Find where the given text appears and provide that cell's center as [X, Y] coordinate. 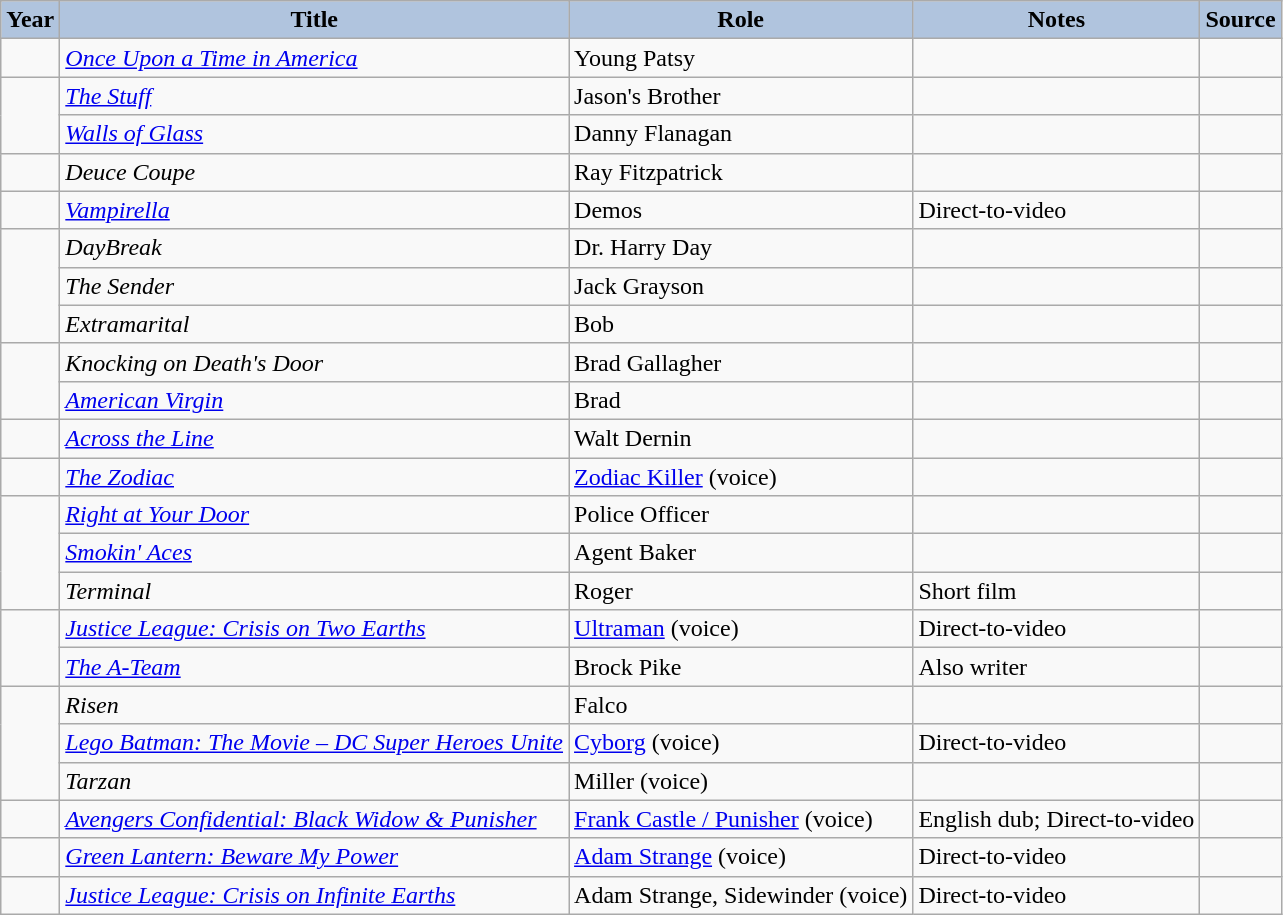
DayBreak [314, 248]
Ultraman (voice) [741, 629]
The Sender [314, 286]
Danny Flanagan [741, 134]
Extramarital [314, 324]
Notes [1056, 20]
Agent Baker [741, 553]
Young Patsy [741, 58]
Deuce Coupe [314, 172]
Knocking on Death's Door [314, 362]
Also writer [1056, 667]
Source [1240, 20]
Adam Strange (voice) [741, 857]
Falco [741, 705]
Lego Batman: The Movie – DC Super Heroes Unite [314, 743]
Brad [741, 400]
Demos [741, 210]
Title [314, 20]
Ray Fitzpatrick [741, 172]
Risen [314, 705]
Justice League: Crisis on Two Earths [314, 629]
Green Lantern: Beware My Power [314, 857]
The Stuff [314, 96]
Once Upon a Time in America [314, 58]
Year [30, 20]
Frank Castle / Punisher (voice) [741, 819]
Tarzan [314, 781]
Walt Dernin [741, 438]
Smokin' Aces [314, 553]
Police Officer [741, 515]
Dr. Harry Day [741, 248]
The Zodiac [314, 477]
Right at Your Door [314, 515]
Cyborg (voice) [741, 743]
Vampirella [314, 210]
Roger [741, 591]
Justice League: Crisis on Infinite Earths [314, 895]
Across the Line [314, 438]
Role [741, 20]
Bob [741, 324]
Walls of Glass [314, 134]
English dub; Direct-to-video [1056, 819]
American Virgin [314, 400]
Adam Strange, Sidewinder (voice) [741, 895]
The A-Team [314, 667]
Avengers Confidential: Black Widow & Punisher [314, 819]
Jason's Brother [741, 96]
Miller (voice) [741, 781]
Zodiac Killer (voice) [741, 477]
Short film [1056, 591]
Jack Grayson [741, 286]
Terminal [314, 591]
Brock Pike [741, 667]
Brad Gallagher [741, 362]
